Scan for the cell matching the given text and deliver its (x, y) coordinate at center. 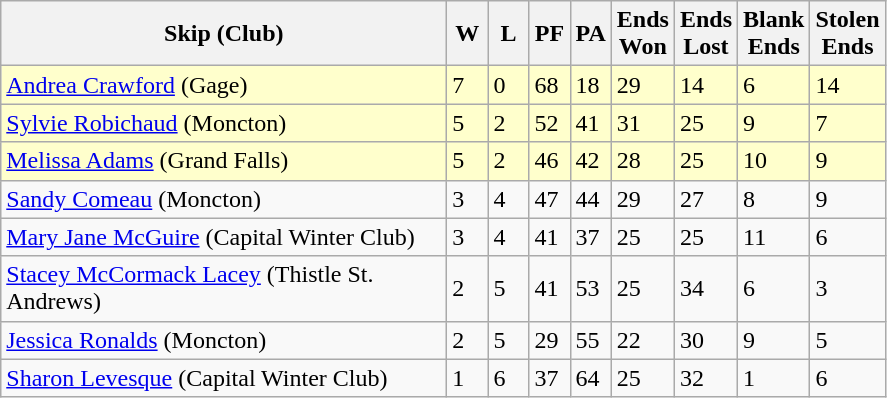
42 (590, 161)
Jessica Ronalds (Moncton) (224, 340)
47 (550, 199)
Skip (Club) (224, 34)
Blank Ends (774, 34)
44 (590, 199)
Ends Won (642, 34)
34 (706, 288)
32 (706, 378)
28 (642, 161)
Melissa Adams (Grand Falls) (224, 161)
Ends Lost (706, 34)
Sharon Levesque (Capital Winter Club) (224, 378)
30 (706, 340)
64 (590, 378)
Stacey McCormack Lacey (Thistle St. Andrews) (224, 288)
Andrea Crawford (Gage) (224, 85)
Mary Jane McGuire (Capital Winter Club) (224, 237)
55 (590, 340)
31 (642, 123)
53 (590, 288)
Sylvie Robichaud (Moncton) (224, 123)
8 (774, 199)
46 (550, 161)
PA (590, 34)
L (508, 34)
11 (774, 237)
10 (774, 161)
0 (508, 85)
27 (706, 199)
22 (642, 340)
52 (550, 123)
Stolen Ends (848, 34)
18 (590, 85)
68 (550, 85)
W (468, 34)
PF (550, 34)
Sandy Comeau (Moncton) (224, 199)
